Output the (X, Y) coordinate of the center of the cell containing the given text.  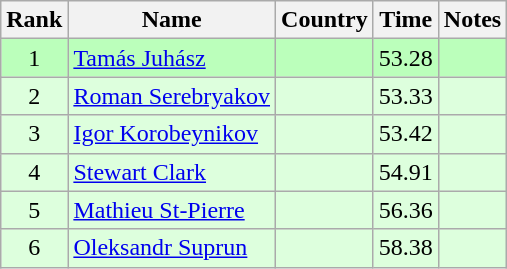
Igor Korobeynikov (172, 134)
58.38 (406, 248)
Mathieu St-Pierre (172, 210)
4 (34, 172)
53.33 (406, 96)
Name (172, 20)
53.42 (406, 134)
Notes (472, 20)
Roman Serebryakov (172, 96)
Oleksandr Suprun (172, 248)
2 (34, 96)
6 (34, 248)
Country (325, 20)
3 (34, 134)
5 (34, 210)
1 (34, 58)
Stewart Clark (172, 172)
Time (406, 20)
Tamás Juhász (172, 58)
56.36 (406, 210)
53.28 (406, 58)
Rank (34, 20)
54.91 (406, 172)
